Identify which cell holds the provided text, then report its [X, Y] central coordinate. 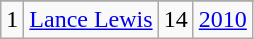
Lance Lewis [91, 20]
14 [176, 20]
2010 [222, 20]
1 [12, 20]
